Scan for the cell matching the given text and deliver its (x, y) coordinate at center. 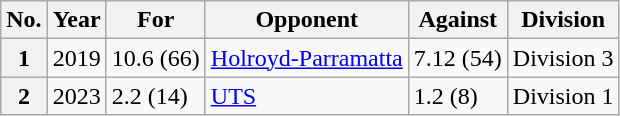
UTS (306, 96)
1.2 (8) (458, 96)
2019 (76, 58)
No. (24, 20)
2.2 (14) (156, 96)
Division 1 (563, 96)
Against (458, 20)
2 (24, 96)
Division 3 (563, 58)
1 (24, 58)
10.6 (66) (156, 58)
7.12 (54) (458, 58)
Holroyd-Parramatta (306, 58)
2023 (76, 96)
Opponent (306, 20)
Division (563, 20)
Year (76, 20)
For (156, 20)
